Provide the (X, Y) coordinate of the cell's center where the given text is located.  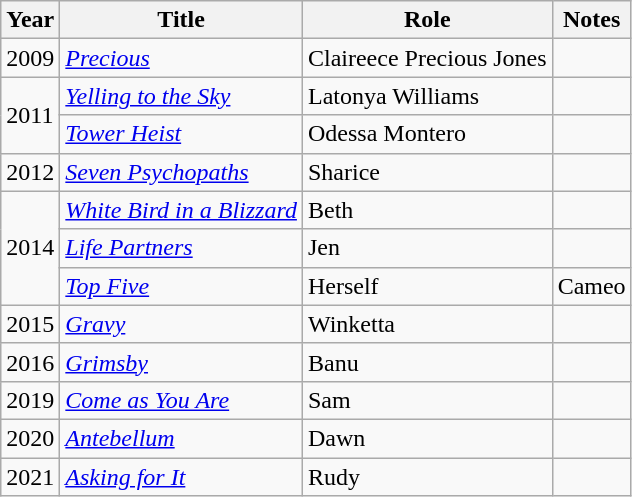
Odessa Montero (427, 134)
Claireece Precious Jones (427, 58)
Dawn (427, 438)
Life Partners (182, 248)
Precious (182, 58)
Grimsby (182, 362)
Come as You Are (182, 400)
Beth (427, 210)
Asking for It (182, 477)
Rudy (427, 477)
2015 (30, 324)
Cameo (592, 286)
2021 (30, 477)
Banu (427, 362)
Yelling to the Sky (182, 96)
Year (30, 20)
Title (182, 20)
2011 (30, 115)
Antebellum (182, 438)
White Bird in a Blizzard (182, 210)
Seven Psychopaths (182, 172)
2014 (30, 248)
2016 (30, 362)
Winketta (427, 324)
2012 (30, 172)
Latonya Williams (427, 96)
Jen (427, 248)
Role (427, 20)
Notes (592, 20)
Sam (427, 400)
Sharice (427, 172)
Gravy (182, 324)
Herself (427, 286)
Tower Heist (182, 134)
2009 (30, 58)
2020 (30, 438)
2019 (30, 400)
Top Five (182, 286)
